Detect which cell encompasses the target text, then output its [x, y] center coordinate. 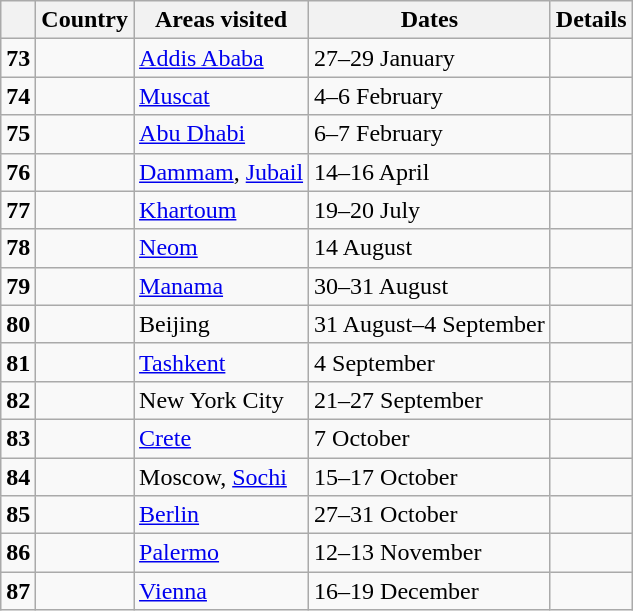
86 [18, 553]
Addis Ababa [222, 58]
78 [18, 248]
73 [18, 58]
27–31 October [430, 515]
Moscow, Sochi [222, 477]
80 [18, 324]
19–20 July [430, 210]
Dates [430, 20]
Crete [222, 438]
Neom [222, 248]
30–31 August [430, 286]
4 September [430, 362]
Berlin [222, 515]
Abu Dhabi [222, 134]
31 August–4 September [430, 324]
76 [18, 172]
84 [18, 477]
85 [18, 515]
Tashkent [222, 362]
Muscat [222, 96]
77 [18, 210]
Dammam, Jubail [222, 172]
Palermo [222, 553]
15–17 October [430, 477]
7 October [430, 438]
21–27 September [430, 400]
87 [18, 591]
74 [18, 96]
Beijing [222, 324]
14–16 April [430, 172]
Areas visited [222, 20]
New York City [222, 400]
75 [18, 134]
Details [591, 20]
Vienna [222, 591]
6–7 February [430, 134]
4–6 February [430, 96]
Country [85, 20]
12–13 November [430, 553]
81 [18, 362]
16–19 December [430, 591]
Manama [222, 286]
14 August [430, 248]
83 [18, 438]
82 [18, 400]
79 [18, 286]
27–29 January [430, 58]
Khartoum [222, 210]
